From the cell containing the given text, extract its center point as [x, y] coordinate. 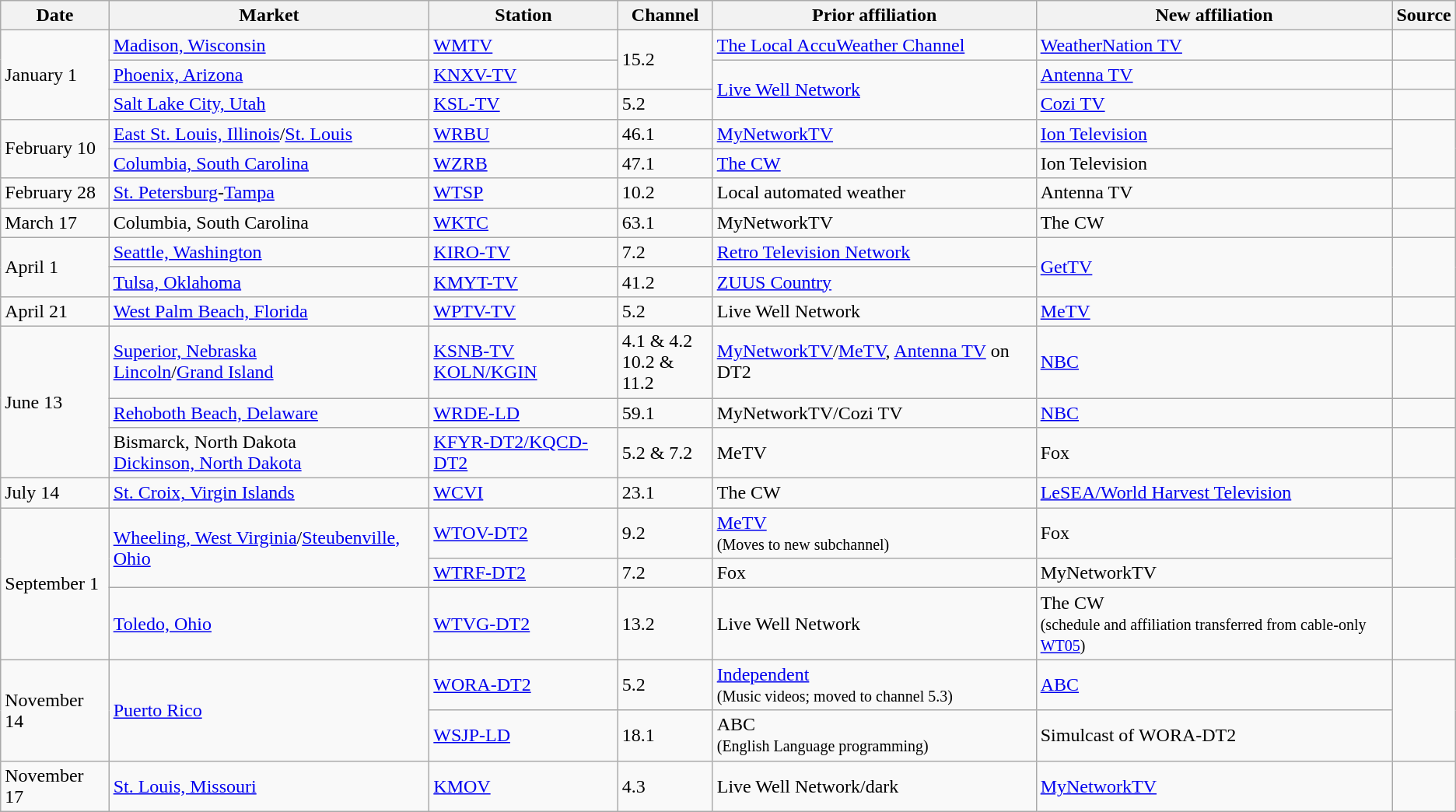
April 1 [54, 267]
10.2 [665, 193]
East St. Louis, Illinois/St. Louis [269, 134]
WKTC [523, 222]
46.1 [665, 134]
WMTV [523, 45]
Toledo, Ohio [269, 624]
WRDE-LD [523, 413]
November 17 [54, 786]
Date [54, 16]
Seattle, Washington [269, 252]
Cozi TV [1214, 104]
January 1 [54, 75]
9.2 [665, 534]
LeSEA/World Harvest Television [1214, 493]
ABC [1214, 684]
41.2 [665, 282]
St. Croix, Virgin Islands [269, 493]
New affiliation [1214, 16]
KSNB-TVKOLN/KGIN [523, 362]
4.3 [665, 786]
KFYR-DT2/KQCD-DT2 [523, 453]
Station [523, 16]
March 17 [54, 222]
WTSP [523, 193]
47.1 [665, 163]
April 21 [54, 311]
WTOV-DT2 [523, 534]
WCVI [523, 493]
4.1 & 4.210.2 & 11.2 [665, 362]
Source [1423, 16]
MyNetworkTV/Cozi TV [874, 413]
WPTV-TV [523, 311]
KMOV [523, 786]
Wheeling, West Virginia/Steubenville, Ohio [269, 548]
15.2 [665, 60]
WTRF-DT2 [523, 573]
13.2 [665, 624]
Superior, NebraskaLincoln/Grand Island [269, 362]
Tulsa, Oklahoma [269, 282]
Retro Television Network [874, 252]
KIRO-TV [523, 252]
WSJP-LD [523, 736]
July 14 [54, 493]
Phoenix, Arizona [269, 75]
63.1 [665, 222]
Market [269, 16]
WeatherNation TV [1214, 45]
St. Louis, Missouri [269, 786]
MeTV(Moves to new subchannel) [874, 534]
Puerto Rico [269, 710]
ZUUS Country [874, 282]
The CW(schedule and affiliation transferred from cable-only WT05) [1214, 624]
February 10 [54, 149]
Live Well Network/dark [874, 786]
Madison, Wisconsin [269, 45]
WTVG-DT2 [523, 624]
WRBU [523, 134]
KSL-TV [523, 104]
WZRB [523, 163]
Salt Lake City, Utah [269, 104]
Rehoboth Beach, Delaware [269, 413]
18.1 [665, 736]
Channel [665, 16]
September 1 [54, 583]
5.2 & 7.2 [665, 453]
St. Petersburg-Tampa [269, 193]
23.1 [665, 493]
GetTV [1214, 267]
June 13 [54, 401]
Independent (Music videos; moved to channel 5.3) [874, 684]
KMYT-TV [523, 282]
Prior affiliation [874, 16]
KNXV-TV [523, 75]
The Local AccuWeather Channel [874, 45]
February 28 [54, 193]
Local automated weather [874, 193]
November 14 [54, 710]
WORA-DT2 [523, 684]
Simulcast of WORA-DT2 [1214, 736]
West Palm Beach, Florida [269, 311]
Bismarck, North DakotaDickinson, North Dakota [269, 453]
ABC (English Language programming) [874, 736]
MyNetworkTV/MeTV, Antenna TV on DT2 [874, 362]
59.1 [665, 413]
